Provide the [x, y] coordinate of the cell's center where the given text is located.  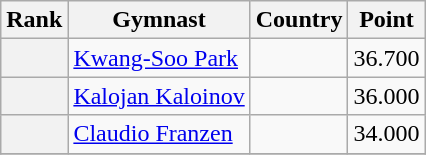
Kalojan Kaloinov [159, 96]
Country [299, 20]
Gymnast [159, 20]
34.000 [386, 134]
Rank [34, 20]
Claudio Franzen [159, 134]
Kwang-Soo Park [159, 58]
36.000 [386, 96]
36.700 [386, 58]
Point [386, 20]
